Scan for the cell matching the given text and deliver its (X, Y) coordinate at center. 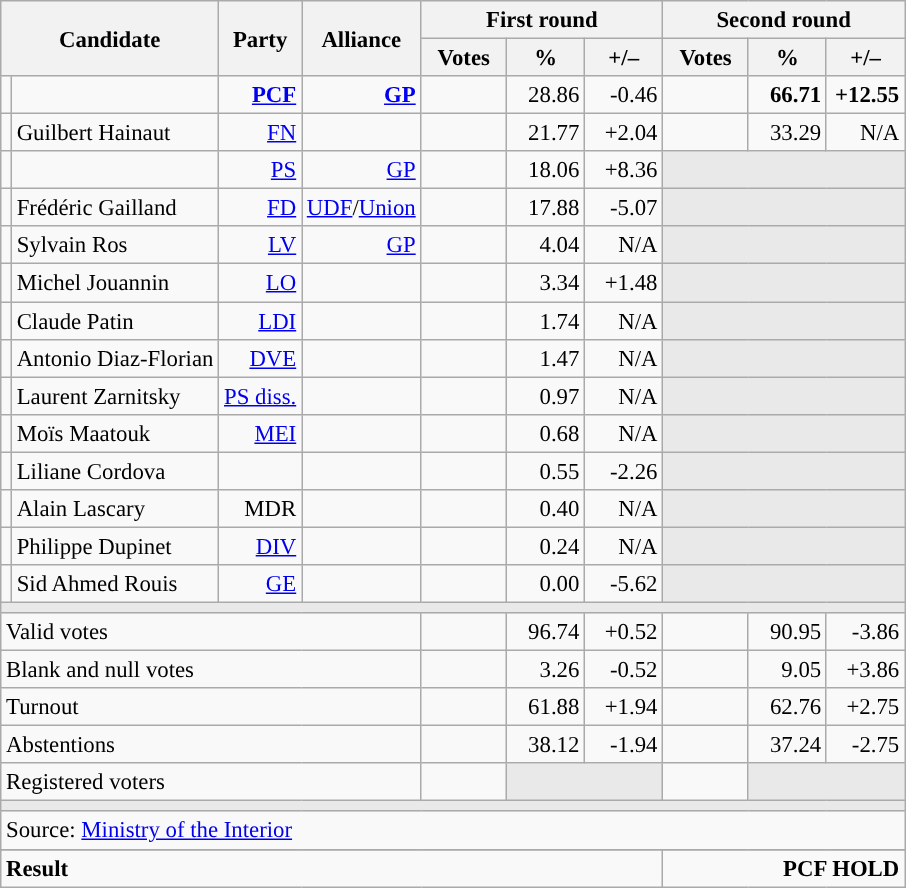
Blank and null votes (211, 670)
MEI (260, 433)
+2.75 (865, 707)
PS (260, 170)
0.68 (546, 433)
Candidate (110, 38)
Sylvain Ros (114, 245)
GE (260, 584)
Result (332, 868)
0.55 (546, 471)
28.86 (546, 95)
0.40 (546, 509)
Registered voters (211, 782)
-2.75 (865, 745)
38.12 (546, 745)
0.97 (546, 396)
66.71 (787, 95)
Source: Ministry of the Interior (453, 831)
3.26 (546, 670)
LO (260, 283)
LDI (260, 321)
-2.26 (624, 471)
Valid votes (211, 632)
LV (260, 245)
+3.86 (865, 670)
+1.94 (624, 707)
0.00 (546, 584)
61.88 (546, 707)
UDF/Union (362, 208)
FD (260, 208)
-1.94 (624, 745)
1.74 (546, 321)
Frédéric Gailland (114, 208)
+12.55 (865, 95)
17.88 (546, 208)
4.04 (546, 245)
PS diss. (260, 396)
33.29 (787, 133)
18.06 (546, 170)
Philippe Dupinet (114, 546)
First round (542, 20)
-5.07 (624, 208)
+0.52 (624, 632)
-3.86 (865, 632)
Guilbert Hainaut (114, 133)
21.77 (546, 133)
DVE (260, 358)
-0.46 (624, 95)
96.74 (546, 632)
+2.04 (624, 133)
+1.48 (624, 283)
37.24 (787, 745)
Liliane Cordova (114, 471)
PCF (260, 95)
Michel Jouannin (114, 283)
3.34 (546, 283)
Abstentions (211, 745)
Claude Patin (114, 321)
PCF HOLD (784, 868)
0.24 (546, 546)
62.76 (787, 707)
MDR (260, 509)
DIV (260, 546)
+8.36 (624, 170)
Alliance (362, 38)
Second round (784, 20)
FN (260, 133)
Turnout (211, 707)
-5.62 (624, 584)
Party (260, 38)
-0.52 (624, 670)
1.47 (546, 358)
Moïs Maatouk (114, 433)
90.95 (787, 632)
Antonio Diaz-Florian (114, 358)
9.05 (787, 670)
Alain Lascary (114, 509)
Laurent Zarnitsky (114, 396)
Sid Ahmed Rouis (114, 584)
